Capture the cell that displays the provided text and extract its (X, Y) central coordinate. 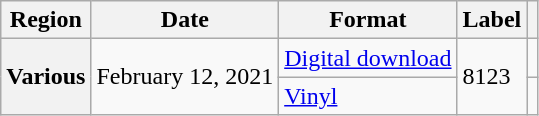
Label (492, 20)
8123 (492, 77)
Format (368, 20)
February 12, 2021 (185, 77)
Region (46, 20)
Various (46, 77)
Vinyl (368, 96)
Digital download (368, 58)
Date (185, 20)
